Extract the [X, Y] coordinate from the center of the cell holding the provided text.  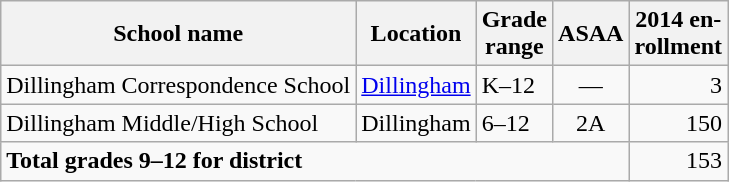
Dillingham Middle/High School [178, 123]
3 [678, 85]
153 [678, 161]
Location [416, 34]
School name [178, 34]
Graderange [514, 34]
ASAA [591, 34]
6–12 [514, 123]
Total grades 9–12 for district [315, 161]
2A [591, 123]
— [591, 85]
2014 en-rollment [678, 34]
K–12 [514, 85]
150 [678, 123]
Dillingham Correspondence School [178, 85]
